Identify which cell holds the provided text, then report its [X, Y] central coordinate. 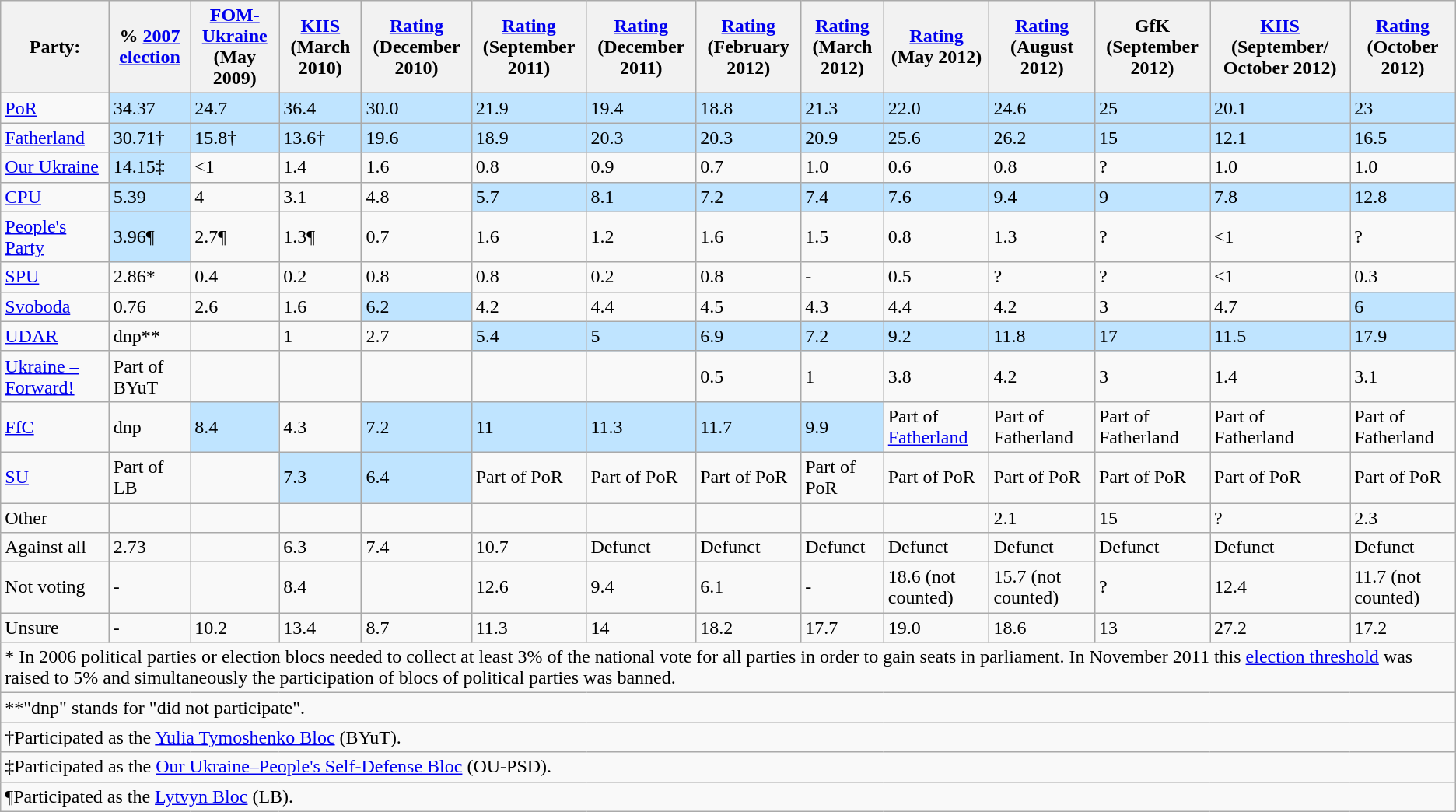
4 [235, 197]
11.8 [1042, 336]
13 [1152, 628]
Against all [55, 548]
‡Participated as the Our Ukraine–People's Self-Defense Bloc (OU-PSD). [728, 767]
Not voting [55, 588]
22.0 [936, 108]
19.0 [936, 628]
4.5 [748, 306]
12.1 [1280, 138]
2.3 [1403, 517]
12.4 [1280, 588]
18.6 [1042, 628]
3.8 [936, 376]
6 [1403, 306]
2.73 [149, 548]
23 [1403, 108]
6.9 [748, 336]
15.8† [235, 138]
14.15‡ [149, 167]
13.4 [320, 628]
19.6 [417, 138]
GfK(September 2012) [1152, 47]
dnp [149, 426]
Rating(December 2010) [417, 47]
0.9 [641, 167]
FOM-Ukraine(May 2009) [235, 47]
% 2007 election [149, 47]
18.2 [748, 628]
9 [1152, 197]
SU [55, 478]
10.2 [235, 628]
11.5 [1280, 336]
16.5 [1403, 138]
11.7 (not counted) [1403, 588]
2.7¶ [235, 236]
11 [529, 426]
5.7 [529, 197]
30.71† [149, 138]
21.3 [843, 108]
19.4 [641, 108]
6.4 [417, 478]
7.6 [936, 197]
9.9 [843, 426]
36.4 [320, 108]
9.2 [936, 336]
11.7 [748, 426]
5 [641, 336]
1.3 [1042, 236]
6.3 [320, 548]
Svoboda [55, 306]
Party: [55, 47]
KIIS(September/ October 2012) [1280, 47]
5.39 [149, 197]
12.6 [529, 588]
27.2 [1280, 628]
17.7 [843, 628]
SPU [55, 277]
FfC [55, 426]
Ukraine – Forward! [55, 376]
26.2 [1042, 138]
2.7 [417, 336]
Rating(December 2011) [641, 47]
¶Participated as the Lytvyn Bloc (LB). [728, 796]
2.6 [235, 306]
0.76 [149, 306]
17.9 [1403, 336]
Rating(March 2012) [843, 47]
Fatherland [55, 138]
1.2 [641, 236]
30.0 [417, 108]
2.86* [149, 277]
Rating(February 2012) [748, 47]
†Participated as the Yulia Tymoshenko Bloc (BYuT). [728, 737]
24.7 [235, 108]
Part of BYuT [149, 376]
24.6 [1042, 108]
4.7 [1280, 306]
18.9 [529, 138]
5.4 [529, 336]
17.2 [1403, 628]
Our Ukraine [55, 167]
20.1 [1280, 108]
Other [55, 517]
PoR [55, 108]
10.7 [529, 548]
KIIS(March 2010) [320, 47]
34.37 [149, 108]
25.6 [936, 138]
15.7 (not counted) [1042, 588]
7.8 [1280, 197]
3.96¶ [149, 236]
Unsure [55, 628]
18.8 [748, 108]
8.1 [641, 197]
21.9 [529, 108]
1.3¶ [320, 236]
Rating(October 2012) [1403, 47]
Part of LB [149, 478]
0.3 [1403, 277]
25 [1152, 108]
12.8 [1403, 197]
Rating(May 2012) [936, 47]
7.3 [320, 478]
6.1 [748, 588]
dnp** [149, 336]
20.9 [843, 138]
2.1 [1042, 517]
4.8 [417, 197]
CPU [55, 197]
1.5 [843, 236]
UDAR [55, 336]
13.6† [320, 138]
Rating(August 2012) [1042, 47]
Rating(September 2011) [529, 47]
0.4 [235, 277]
6.2 [417, 306]
17 [1152, 336]
People's Party [55, 236]
18.6 (not counted) [936, 588]
8.7 [417, 628]
14 [641, 628]
**"dnp" stands for "did not participate". [728, 708]
0.6 [936, 167]
